Extract the [X, Y] coordinate from the center of the cell holding the provided text.  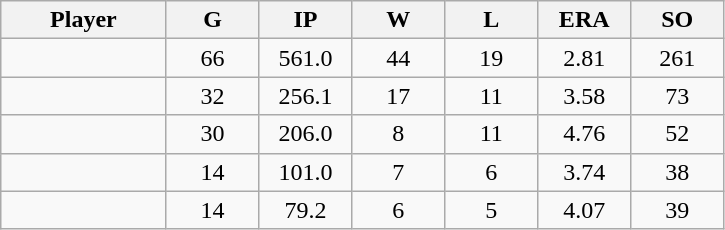
SO [678, 20]
4.07 [584, 210]
39 [678, 210]
73 [678, 96]
5 [492, 210]
206.0 [306, 134]
30 [212, 134]
2.81 [584, 58]
256.1 [306, 96]
8 [398, 134]
L [492, 20]
ERA [584, 20]
32 [212, 96]
4.76 [584, 134]
561.0 [306, 58]
38 [678, 172]
66 [212, 58]
101.0 [306, 172]
261 [678, 58]
19 [492, 58]
44 [398, 58]
7 [398, 172]
3.58 [584, 96]
W [398, 20]
79.2 [306, 210]
17 [398, 96]
3.74 [584, 172]
G [212, 20]
Player [84, 20]
52 [678, 134]
IP [306, 20]
